Identify which cell holds the provided text, then report its (X, Y) central coordinate. 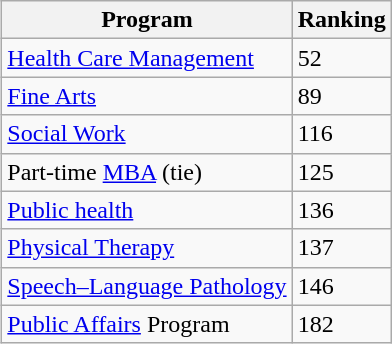
146 (342, 286)
89 (342, 96)
182 (342, 324)
Program (147, 20)
116 (342, 134)
Speech–Language Pathology (147, 286)
Part-time MBA (tie) (147, 172)
Physical Therapy (147, 248)
Public Affairs Program (147, 324)
137 (342, 248)
125 (342, 172)
52 (342, 58)
Fine Arts (147, 96)
Public health (147, 210)
Social Work (147, 134)
Ranking (342, 20)
Health Care Management (147, 58)
136 (342, 210)
